Pinpoint the cell where the given text exists, returning its [X, Y] midpoint coordinate. 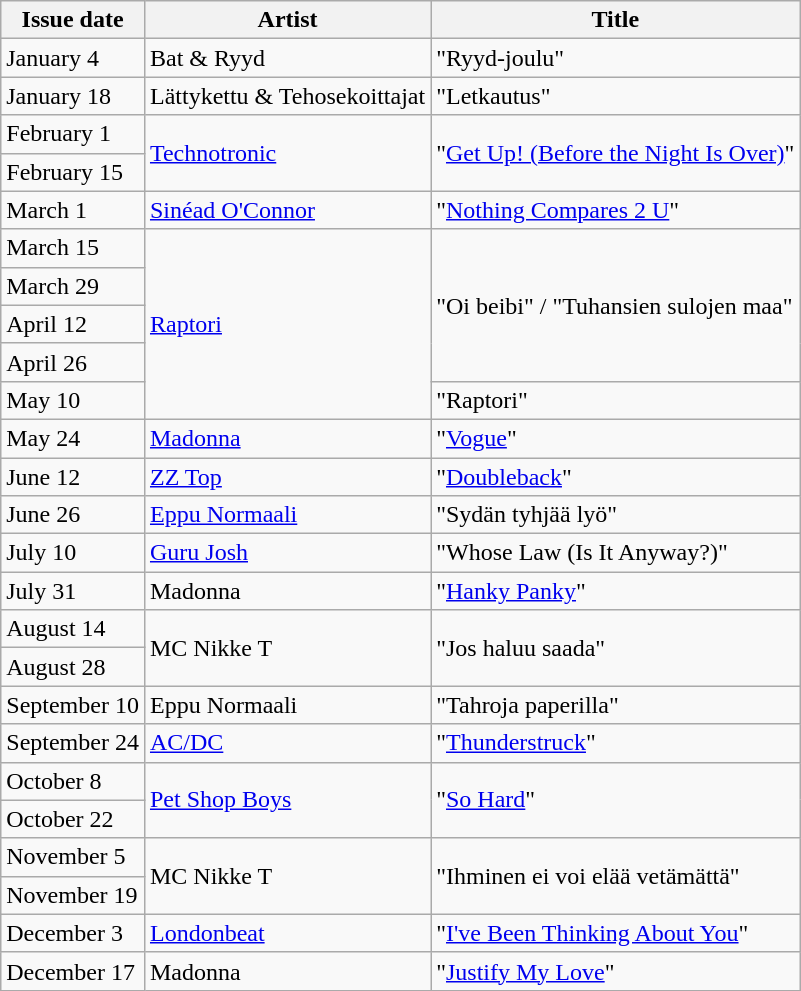
Artist [287, 20]
Londonbeat [287, 933]
"Oi beibi" / "Tuhansien sulojen maa" [616, 305]
Technotronic [287, 153]
February 15 [73, 172]
ZZ Top [287, 477]
September 24 [73, 743]
May 24 [73, 438]
January 4 [73, 58]
"Raptori" [616, 400]
March 29 [73, 286]
"So Hard" [616, 800]
September 10 [73, 705]
"Thunderstruck" [616, 743]
March 1 [73, 210]
June 12 [73, 477]
January 18 [73, 96]
"Vogue" [616, 438]
July 10 [73, 553]
Title [616, 20]
November 19 [73, 895]
"Get Up! (Before the Night Is Over)" [616, 153]
"Hanky Panky" [616, 591]
February 1 [73, 134]
July 31 [73, 591]
August 28 [73, 667]
December 17 [73, 971]
October 8 [73, 781]
"Justify My Love" [616, 971]
"Ihminen ei voi elää vetämättä" [616, 876]
"Whose Law (Is It Anyway?)" [616, 553]
Sinéad O'Connor [287, 210]
Guru Josh [287, 553]
Raptori [287, 324]
April 26 [73, 362]
"Ryyd-joulu" [616, 58]
Pet Shop Boys [287, 800]
"Jos haluu saada" [616, 648]
June 26 [73, 515]
"Nothing Compares 2 U" [616, 210]
December 3 [73, 933]
"Doubleback" [616, 477]
Issue date [73, 20]
AC/DC [287, 743]
"Sydän tyhjää lyö" [616, 515]
Bat & Ryyd [287, 58]
March 15 [73, 248]
October 22 [73, 819]
"Tahroja paperilla" [616, 705]
April 12 [73, 324]
November 5 [73, 857]
"I've Been Thinking About You" [616, 933]
"Letkautus" [616, 96]
May 10 [73, 400]
Lättykettu & Tehosekoittajat [287, 96]
August 14 [73, 629]
